Determine the (x, y) coordinate at the center of the cell enclosing the given text.  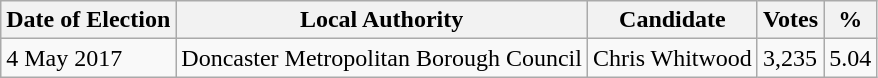
3,235 (790, 58)
% (850, 20)
Chris Whitwood (672, 58)
Local Authority (382, 20)
Date of Election (88, 20)
5.04 (850, 58)
Doncaster Metropolitan Borough Council (382, 58)
4 May 2017 (88, 58)
Votes (790, 20)
Candidate (672, 20)
